Return the (X, Y) coordinate for the center point of the cell that contains the specified text.  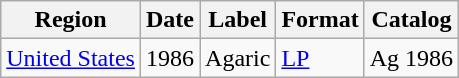
Label (238, 20)
1986 (170, 58)
United States (71, 58)
Ag 1986 (411, 58)
Date (170, 20)
Format (320, 20)
Region (71, 20)
Catalog (411, 20)
LP (320, 58)
Agaric (238, 58)
